Return [x, y] of the center of cell containing provided text 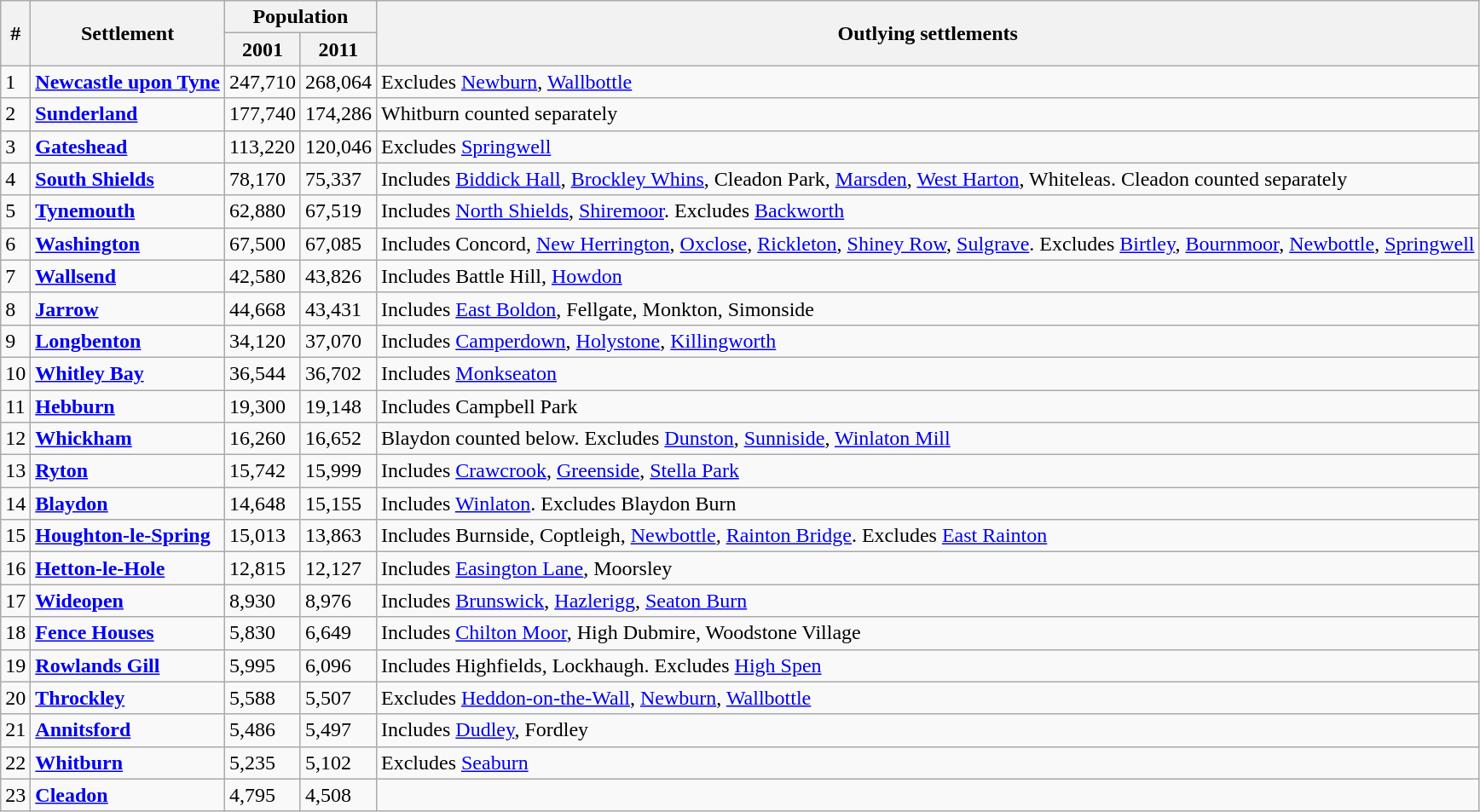
43,431 [338, 308]
5 [15, 211]
6,096 [338, 665]
Ryton [128, 471]
5,102 [338, 763]
Excludes Seaburn [928, 763]
5,486 [263, 730]
Excludes Newburn, Wallbottle [928, 82]
177,740 [263, 114]
Wallsend [128, 276]
4,795 [263, 795]
16,260 [263, 439]
8,930 [263, 601]
75,337 [338, 179]
8 [15, 308]
268,064 [338, 82]
5,507 [338, 698]
2011 [338, 49]
9 [15, 341]
Hetton-le-Hole [128, 568]
6,649 [338, 633]
67,085 [338, 244]
5,497 [338, 730]
Population [300, 17]
Throckley [128, 698]
4 [15, 179]
120,046 [338, 147]
14,648 [263, 504]
7 [15, 276]
4,508 [338, 795]
12,815 [263, 568]
5,995 [263, 665]
23 [15, 795]
Includes Battle Hill, Howdon [928, 276]
6 [15, 244]
1 [15, 82]
Includes Campbell Park [928, 406]
Whitburn [128, 763]
Whitburn counted separately [928, 114]
5,830 [263, 633]
Jarrow [128, 308]
37,070 [338, 341]
13,863 [338, 536]
34,120 [263, 341]
Sunderland [128, 114]
Outlying settlements [928, 33]
62,880 [263, 211]
67,519 [338, 211]
Cleadon [128, 795]
36,544 [263, 373]
Settlement [128, 33]
15 [15, 536]
Tynemouth [128, 211]
15,742 [263, 471]
14 [15, 504]
Newcastle upon Tyne [128, 82]
19,148 [338, 406]
Includes Dudley, Fordley [928, 730]
Includes Chilton Moor, High Dubmire, Woodstone Village [928, 633]
Includes North Shields, Shiremoor. Excludes Backworth [928, 211]
36,702 [338, 373]
8,976 [338, 601]
113,220 [263, 147]
10 [15, 373]
22 [15, 763]
Houghton-le-Spring [128, 536]
16 [15, 568]
174,286 [338, 114]
Includes Camperdown, Holystone, Killingworth [928, 341]
3 [15, 147]
43,826 [338, 276]
15,999 [338, 471]
18 [15, 633]
Gateshead [128, 147]
Excludes Springwell [928, 147]
Whitley Bay [128, 373]
Includes East Boldon, Fellgate, Monkton, Simonside [928, 308]
Includes Burnside, Coptleigh, Newbottle, Rainton Bridge. Excludes East Rainton [928, 536]
South Shields [128, 179]
Includes Highfields, Lockhaugh. Excludes High Spen [928, 665]
5,235 [263, 763]
Rowlands Gill [128, 665]
19 [15, 665]
5,588 [263, 698]
Longbenton [128, 341]
Includes Monkseaton [928, 373]
Excludes Heddon-on-the-Wall, Newburn, Wallbottle [928, 698]
11 [15, 406]
15,013 [263, 536]
42,580 [263, 276]
12,127 [338, 568]
Wideopen [128, 601]
19,300 [263, 406]
Blaydon [128, 504]
Blaydon counted below. Excludes Dunston, Sunniside, Winlaton Mill [928, 439]
247,710 [263, 82]
2 [15, 114]
Includes Concord, New Herrington, Oxclose, Rickleton, Shiney Row, Sulgrave. Excludes Birtley, Bournmoor, Newbottle, Springwell [928, 244]
Washington [128, 244]
Includes Crawcrook, Greenside, Stella Park [928, 471]
13 [15, 471]
21 [15, 730]
16,652 [338, 439]
Includes Biddick Hall, Brockley Whins, Cleadon Park, Marsden, West Harton, Whiteleas. Cleadon counted separately [928, 179]
12 [15, 439]
Includes Winlaton. Excludes Blaydon Burn [928, 504]
Includes Easington Lane, Moorsley [928, 568]
15,155 [338, 504]
17 [15, 601]
44,668 [263, 308]
Annitsford [128, 730]
Whickham [128, 439]
Includes Brunswick, Hazlerigg, Seaton Burn [928, 601]
67,500 [263, 244]
20 [15, 698]
2001 [263, 49]
Fence Houses [128, 633]
78,170 [263, 179]
Hebburn [128, 406]
# [15, 33]
